From the cell containing the given text, extract its center point as (x, y) coordinate. 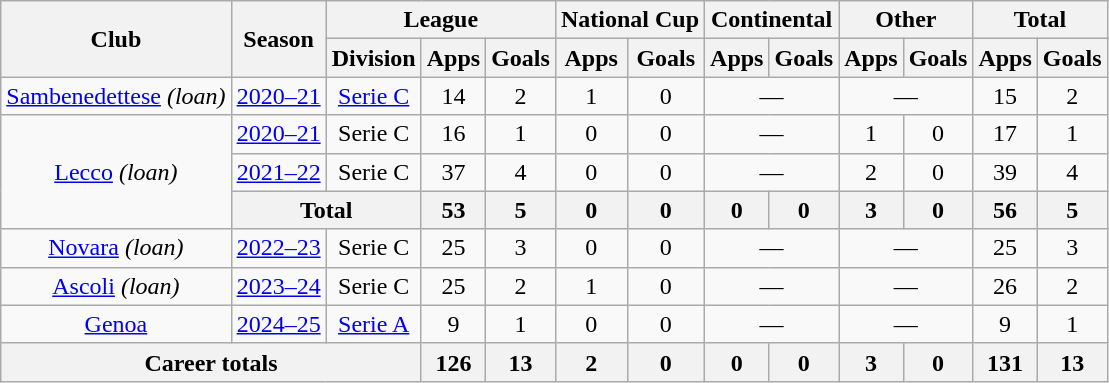
2024–25 (278, 324)
2023–24 (278, 286)
131 (1005, 362)
2021–22 (278, 172)
Division (374, 58)
26 (1005, 286)
15 (1005, 96)
Ascoli (loan) (116, 286)
National Cup (630, 20)
Career totals (211, 362)
126 (453, 362)
17 (1005, 134)
37 (453, 172)
56 (1005, 210)
2022–23 (278, 248)
39 (1005, 172)
Continental (772, 20)
53 (453, 210)
Club (116, 39)
Serie A (374, 324)
16 (453, 134)
Other (906, 20)
Sambenedettese (loan) (116, 96)
Novara (loan) (116, 248)
Season (278, 39)
Genoa (116, 324)
Lecco (loan) (116, 172)
14 (453, 96)
League (440, 20)
